Find where the given text appears and provide that cell's center as (x, y) coordinate. 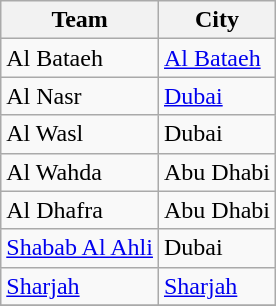
City (216, 20)
Al Wahda (80, 172)
Al Nasr (80, 96)
Shabab Al Ahli (80, 248)
Al Wasl (80, 134)
Team (80, 20)
Al Dhafra (80, 210)
